Determine the [x, y] coordinate at the center of the cell enclosing the given text.  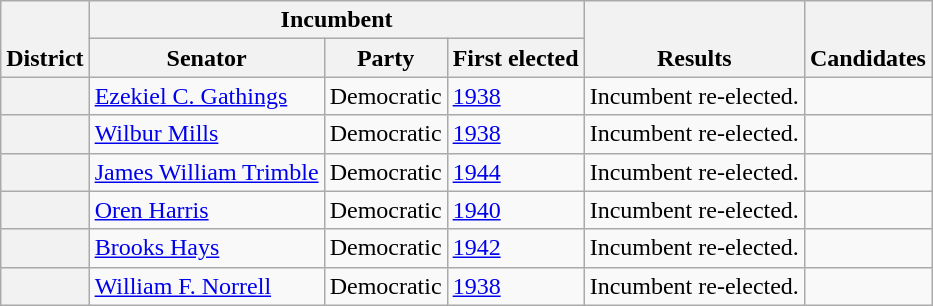
1944 [516, 172]
First elected [516, 58]
Party [386, 58]
Ezekiel C. Gathings [206, 96]
Wilbur Mills [206, 134]
Incumbent [336, 20]
Results [694, 39]
1940 [516, 210]
Candidates [868, 39]
William F. Norrell [206, 286]
1942 [516, 248]
James William Trimble [206, 172]
Oren Harris [206, 210]
Senator [206, 58]
Brooks Hays [206, 248]
District [45, 39]
